Return [X, Y] of the center of cell containing provided text 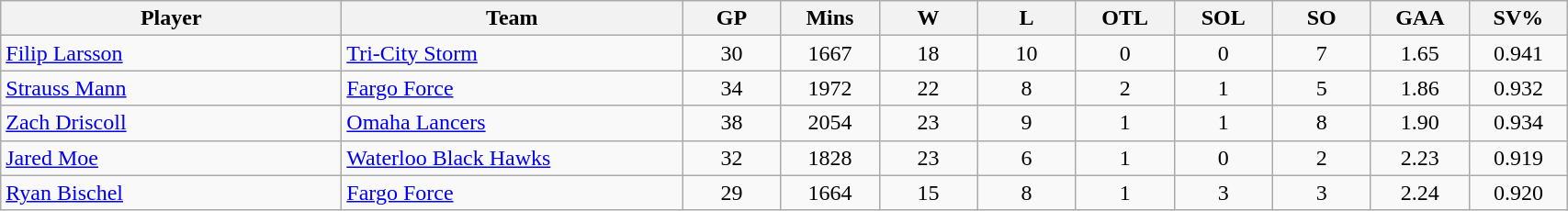
GAA [1420, 18]
Tri-City Storm [513, 53]
34 [731, 88]
SV% [1517, 18]
29 [731, 193]
0.920 [1517, 193]
0.919 [1517, 158]
1828 [830, 158]
6 [1027, 158]
2.23 [1420, 158]
38 [731, 123]
GP [731, 18]
2.24 [1420, 193]
Jared Moe [171, 158]
Filip Larsson [171, 53]
5 [1321, 88]
1.90 [1420, 123]
Ryan Bischel [171, 193]
0.941 [1517, 53]
32 [731, 158]
1972 [830, 88]
1667 [830, 53]
2054 [830, 123]
SO [1321, 18]
Zach Driscoll [171, 123]
Waterloo Black Hawks [513, 158]
9 [1027, 123]
0.934 [1517, 123]
Team [513, 18]
1.65 [1420, 53]
7 [1321, 53]
22 [928, 88]
0.932 [1517, 88]
1.86 [1420, 88]
OTL [1124, 18]
SOL [1224, 18]
Strauss Mann [171, 88]
18 [928, 53]
1664 [830, 193]
30 [731, 53]
15 [928, 193]
W [928, 18]
Player [171, 18]
L [1027, 18]
10 [1027, 53]
Mins [830, 18]
Omaha Lancers [513, 123]
